Scan for the cell matching the given text and deliver its [x, y] coordinate at center. 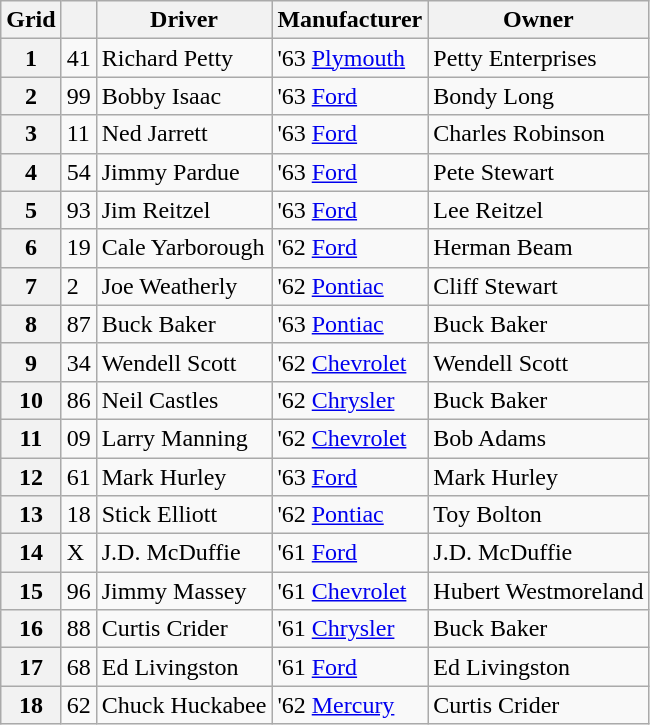
Cale Yarborough [184, 248]
'61 Chevrolet [350, 591]
Hubert Westmoreland [538, 591]
Toy Bolton [538, 515]
Cliff Stewart [538, 286]
Joe Weatherly [184, 286]
Stick Elliott [184, 515]
6 [31, 248]
Neil Castles [184, 400]
Herman Beam [538, 248]
88 [78, 629]
Owner [538, 20]
Grid [31, 20]
41 [78, 58]
7 [31, 286]
'62 Mercury [350, 705]
9 [31, 362]
15 [31, 591]
'62 Ford [350, 248]
09 [78, 438]
Lee Reitzel [538, 210]
Charles Robinson [538, 134]
17 [31, 667]
Ned Jarrett [184, 134]
12 [31, 477]
Jimmy Pardue [184, 172]
Chuck Huckabee [184, 705]
5 [31, 210]
Bondy Long [538, 96]
8 [31, 324]
86 [78, 400]
93 [78, 210]
62 [78, 705]
Bobby Isaac [184, 96]
61 [78, 477]
87 [78, 324]
'62 Chrysler [350, 400]
96 [78, 591]
Driver [184, 20]
13 [31, 515]
Jimmy Massey [184, 591]
'63 Plymouth [350, 58]
1 [31, 58]
Jim Reitzel [184, 210]
Manufacturer [350, 20]
Petty Enterprises [538, 58]
68 [78, 667]
Larry Manning [184, 438]
'61 Chrysler [350, 629]
Richard Petty [184, 58]
Bob Adams [538, 438]
19 [78, 248]
X [78, 553]
4 [31, 172]
Pete Stewart [538, 172]
10 [31, 400]
54 [78, 172]
14 [31, 553]
16 [31, 629]
'63 Pontiac [350, 324]
3 [31, 134]
34 [78, 362]
99 [78, 96]
